Pinpoint the cell where the given text exists, returning its [x, y] midpoint coordinate. 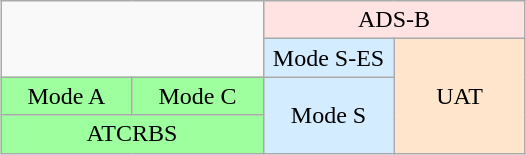
Mode C [198, 96]
ADS-B [394, 20]
UAT [460, 96]
ATCRBS [132, 134]
Mode A [66, 96]
Mode S-ES [328, 58]
Mode S [328, 115]
